For the text-containing cell, return its midpoint in [X, Y] coordinate format. 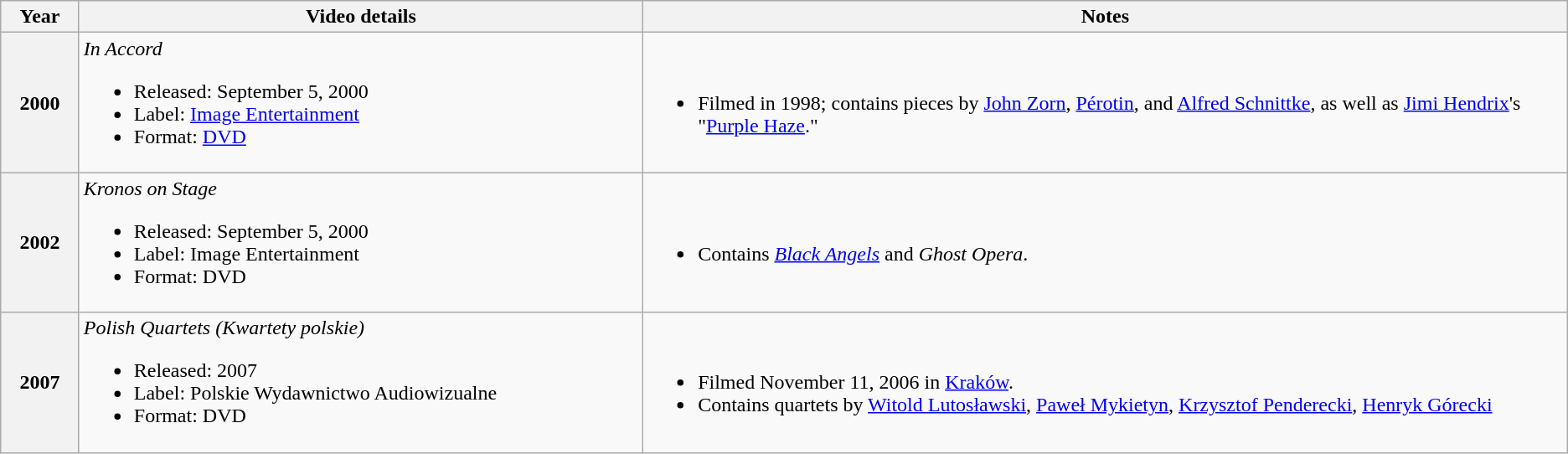
In AccordReleased: September 5, 2000Label: Image EntertainmentFormat: DVD [360, 102]
2000 [40, 102]
2002 [40, 243]
Contains Black Angels and Ghost Opera. [1106, 243]
Notes [1106, 17]
Filmed November 11, 2006 in Kraków.Contains quartets by Witold Lutosławski, Paweł Mykietyn, Krzysztof Penderecki, Henryk Górecki [1106, 382]
Year [40, 17]
Video details [360, 17]
2007 [40, 382]
Polish Quartets (Kwartety polskie)Released: 2007Label: Polskie Wydawnictwo AudiowizualneFormat: DVD [360, 382]
Kronos on StageReleased: September 5, 2000Label: Image EntertainmentFormat: DVD [360, 243]
Filmed in 1998; contains pieces by John Zorn, Pérotin, and Alfred Schnittke, as well as Jimi Hendrix's "Purple Haze." [1106, 102]
